Detect which cell encompasses the target text, then output its [X, Y] center coordinate. 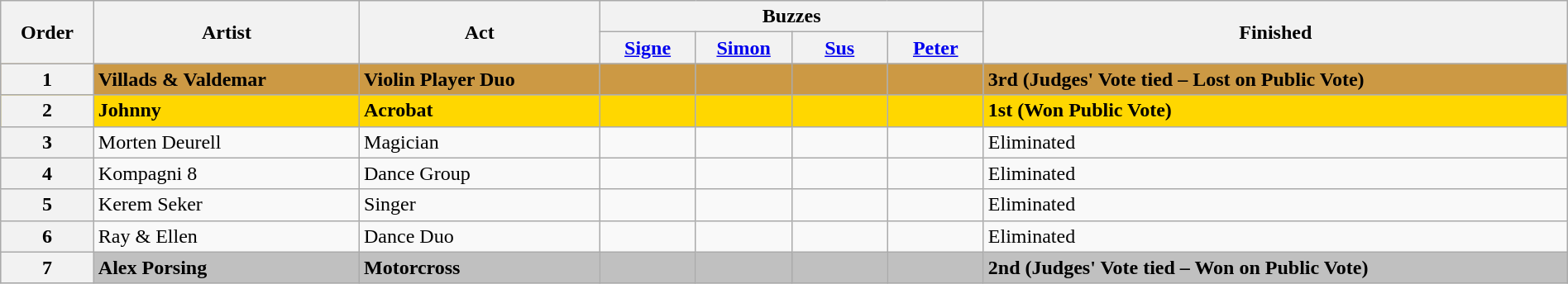
Order [48, 32]
Dance Group [480, 173]
1 [48, 79]
Motorcross [480, 267]
Peter [935, 48]
6 [48, 236]
Simon [743, 48]
2 [48, 111]
4 [48, 173]
Finished [1275, 32]
2nd (Judges' Vote tied – Won on Public Vote) [1275, 267]
Morten Deurell [227, 142]
1st (Won Public Vote) [1275, 111]
Sus [839, 48]
Violin Player Duo [480, 79]
Magician [480, 142]
Singer [480, 205]
7 [48, 267]
5 [48, 205]
Acrobat [480, 111]
Johnny [227, 111]
Buzzes [791, 17]
Artist [227, 32]
Act [480, 32]
Ray & Ellen [227, 236]
3rd (Judges' Vote tied – Lost on Public Vote) [1275, 79]
Signe [648, 48]
Kompagni 8 [227, 173]
Villads & Valdemar [227, 79]
3 [48, 142]
Kerem Seker [227, 205]
Alex Porsing [227, 267]
Dance Duo [480, 236]
